Return the (X, Y) coordinate for the center point of the cell that contains the specified text.  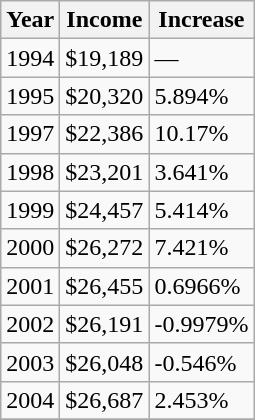
$26,048 (104, 362)
-0.546% (202, 362)
$26,272 (104, 248)
$20,320 (104, 96)
$26,687 (104, 400)
Increase (202, 20)
2003 (30, 362)
5.894% (202, 96)
2001 (30, 286)
Income (104, 20)
Year (30, 20)
1999 (30, 210)
5.414% (202, 210)
1998 (30, 172)
1994 (30, 58)
2004 (30, 400)
10.17% (202, 134)
— (202, 58)
1997 (30, 134)
$24,457 (104, 210)
2002 (30, 324)
7.421% (202, 248)
$26,191 (104, 324)
3.641% (202, 172)
$22,386 (104, 134)
2000 (30, 248)
$19,189 (104, 58)
$23,201 (104, 172)
1995 (30, 96)
-0.9979% (202, 324)
$26,455 (104, 286)
2.453% (202, 400)
0.6966% (202, 286)
